Determine the [x, y] coordinate at the center of the cell enclosing the given text.  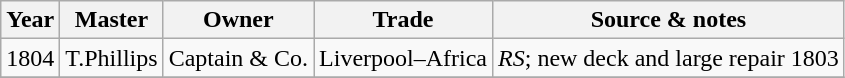
Liverpool–Africa [404, 58]
Master [112, 20]
Year [30, 20]
RS; new deck and large repair 1803 [669, 58]
1804 [30, 58]
T.Phillips [112, 58]
Source & notes [669, 20]
Captain & Co. [238, 58]
Owner [238, 20]
Trade [404, 20]
